From the cell containing the given text, extract its center point as (x, y) coordinate. 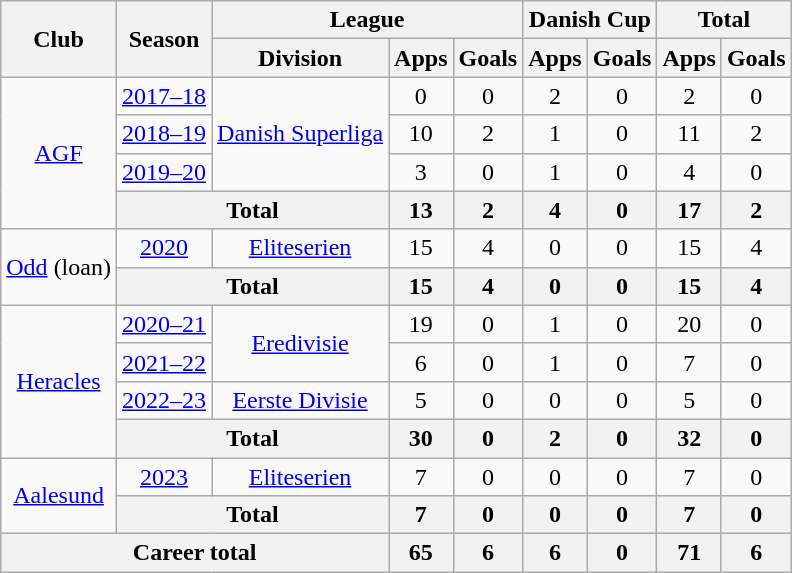
2022–23 (164, 400)
Division (300, 58)
71 (689, 553)
Aalesund (59, 496)
2018–19 (164, 134)
2023 (164, 477)
AGF (59, 153)
League (368, 20)
2017–18 (164, 96)
17 (689, 210)
Eredivisie (300, 343)
Danish Superliga (300, 134)
2020–21 (164, 324)
65 (421, 553)
Season (164, 39)
Club (59, 39)
20 (689, 324)
30 (421, 438)
2021–22 (164, 362)
Danish Cup (590, 20)
2019–20 (164, 172)
11 (689, 134)
Heracles (59, 381)
32 (689, 438)
Career total (195, 553)
2020 (164, 248)
Eerste Divisie (300, 400)
Odd (loan) (59, 267)
19 (421, 324)
3 (421, 172)
10 (421, 134)
13 (421, 210)
